For the text-containing cell, return its midpoint in (X, Y) coordinate format. 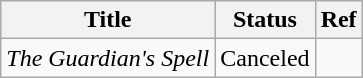
Ref (338, 20)
Title (108, 20)
The Guardian's Spell (108, 58)
Canceled (265, 58)
Status (265, 20)
